Find where the given text appears and provide that cell's center as (X, Y) coordinate. 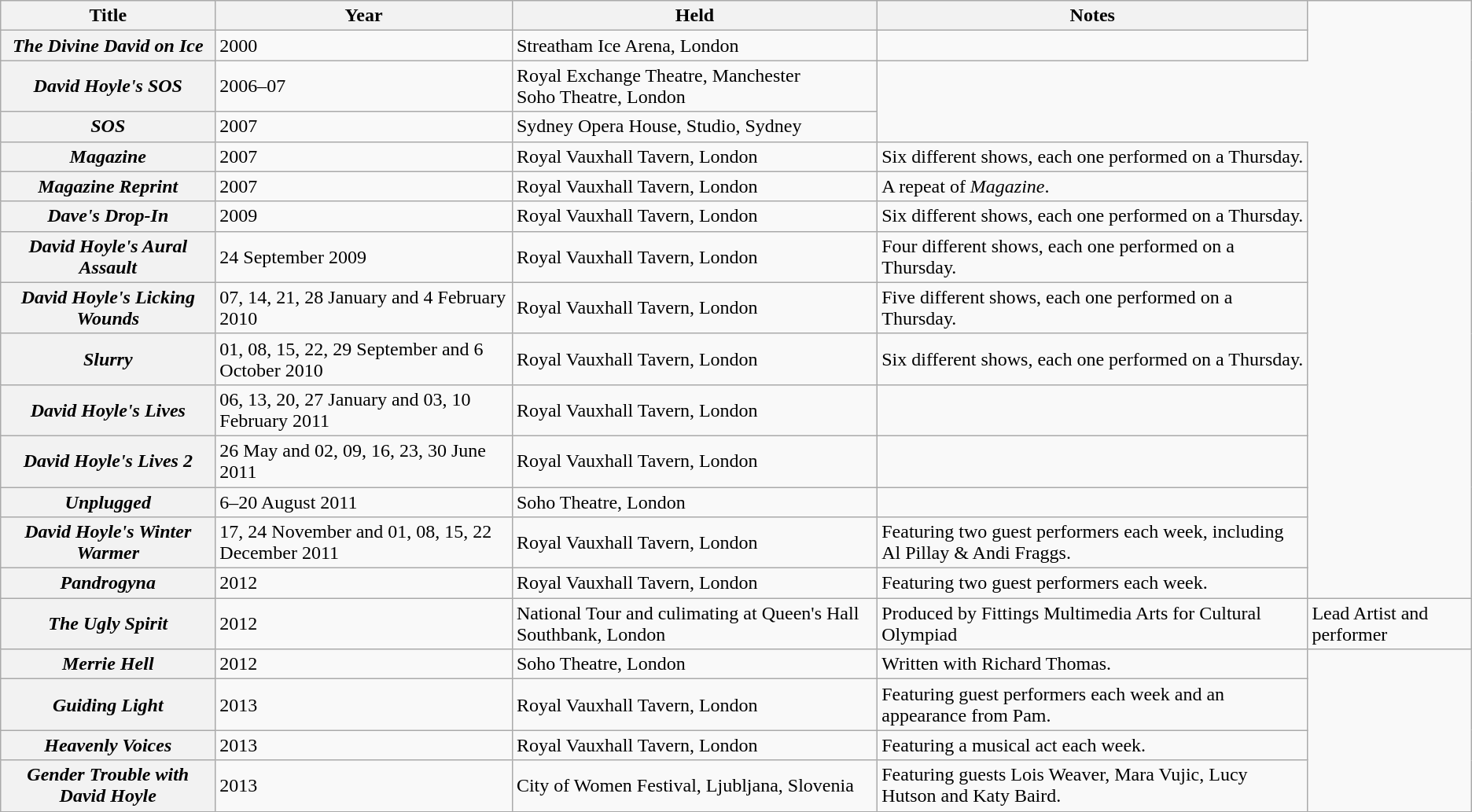
David Hoyle's Winter Warmer (109, 542)
City of Women Festival, Ljubljana, Slovenia (694, 786)
Dave's Drop-In (109, 216)
24 September 2009 (364, 256)
SOS (109, 127)
Unplugged (109, 502)
David Hoyle's Lives (109, 410)
David Hoyle's SOS (109, 86)
David Hoyle's Aural Assault (109, 256)
The Divine David on Ice (109, 46)
David Hoyle's Lives 2 (109, 461)
2009 (364, 216)
Year (364, 16)
Royal Exchange Theatre, ManchesterSoho Theatre, London (694, 86)
Featuring two guest performers each week, including Al Pillay & Andi Fraggs. (1093, 542)
Magazine Reprint (109, 186)
6–20 August 2011 (364, 502)
David Hoyle's Licking Wounds (109, 308)
01, 08, 15, 22, 29 September and 6 October 2010 (364, 358)
Merrie Hell (109, 664)
Gender Trouble with David Hoyle (109, 786)
Guiding Light (109, 704)
Heavenly Voices (109, 745)
Sydney Opera House, Studio, Sydney (694, 127)
Magazine (109, 156)
Title (109, 16)
06, 13, 20, 27 January and 03, 10 February 2011 (364, 410)
17, 24 November and 01, 08, 15, 22 December 2011 (364, 542)
Featuring two guest performers each week. (1093, 583)
Pandrogyna (109, 583)
Notes (1093, 16)
Four different shows, each one performed on a Thursday. (1093, 256)
Produced by Fittings Multimedia Arts for Cultural Olympiad (1093, 624)
Slurry (109, 358)
Five different shows, each one performed on a Thursday. (1093, 308)
Featuring a musical act each week. (1093, 745)
2000 (364, 46)
National Tour and culimating at Queen's Hall Southbank, London (694, 624)
Lead Artist and performer (1389, 624)
07, 14, 21, 28 January and 4 February 2010 (364, 308)
Featuring guest performers each week and an appearance from Pam. (1093, 704)
A repeat of Magazine. (1093, 186)
26 May and 02, 09, 16, 23, 30 June 2011 (364, 461)
Streatham Ice Arena, London (694, 46)
2006–07 (364, 86)
Written with Richard Thomas. (1093, 664)
Featuring guests Lois Weaver, Mara Vujic, Lucy Hutson and Katy Baird. (1093, 786)
The Ugly Spirit (109, 624)
Held (694, 16)
